Scan for the cell matching the given text and deliver its [x, y] coordinate at center. 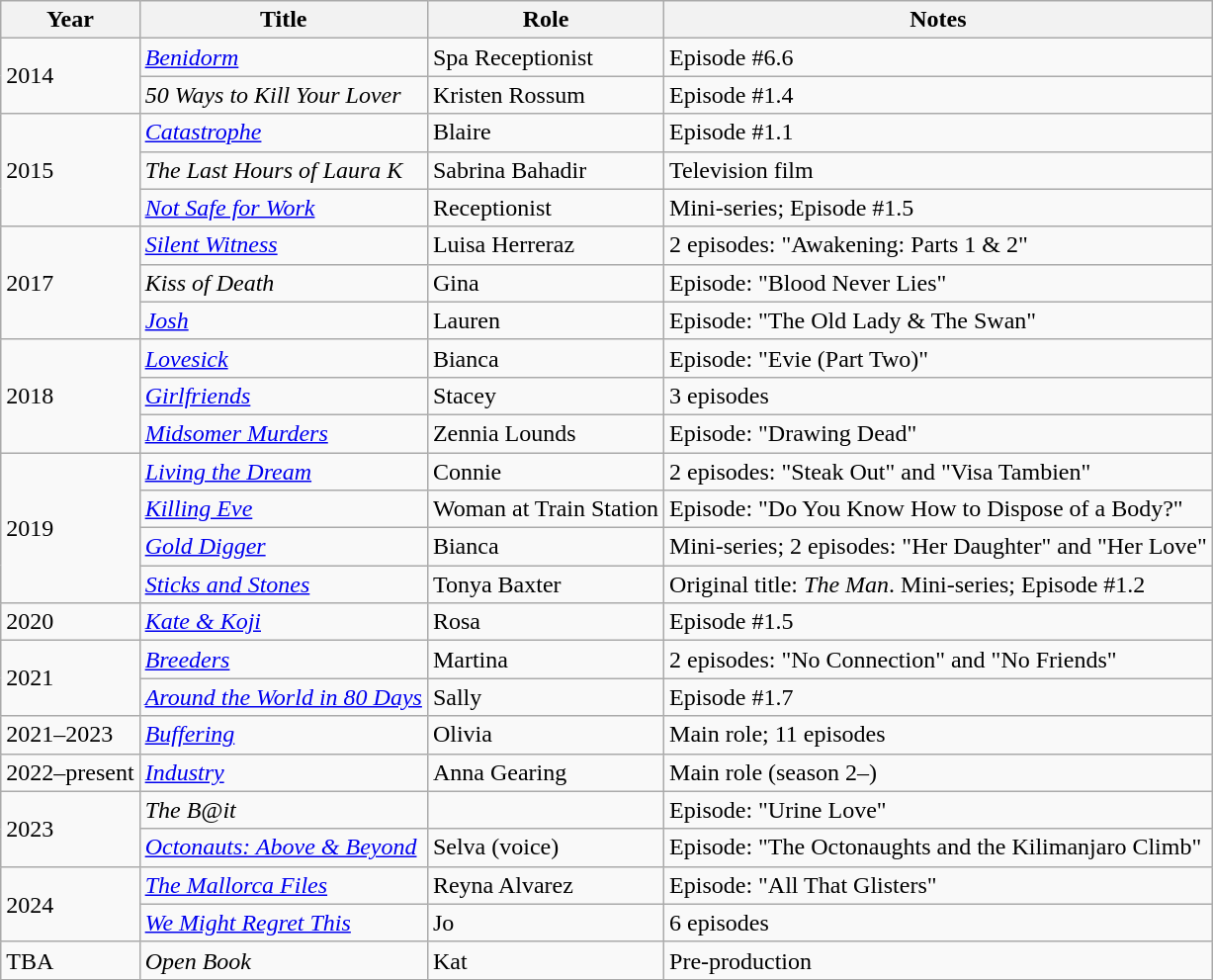
Rosa [546, 622]
Open Book [283, 960]
Tonya Baxter [546, 584]
Luisa Herreraz [546, 245]
The B@it [283, 810]
Kiss of Death [283, 283]
Episode: "Evie (Part Two)" [939, 358]
Pre-production [939, 960]
Kate & Koji [283, 622]
Kristen Rossum [546, 95]
Killing Eve [283, 509]
Television film [939, 170]
Episode: "Blood Never Lies" [939, 283]
Jo [546, 923]
2022–present [70, 772]
Episode: "Urine Love" [939, 810]
50 Ways to Kill Your Lover [283, 95]
2017 [70, 283]
Main role (season 2–) [939, 772]
Sabrina Bahadir [546, 170]
Blaire [546, 133]
Josh [283, 320]
TBA [70, 960]
Anna Gearing [546, 772]
6 episodes [939, 923]
Gold Digger [283, 547]
Around the World in 80 Days [283, 697]
Episode: "All That Glisters" [939, 885]
Octonauts: Above & Beyond [283, 847]
Episode #6.6 [939, 57]
Episode #1.5 [939, 622]
Receptionist [546, 208]
Episode: "Do You Know How to Dispose of a Body?" [939, 509]
Original title: The Man. Mini-series; Episode #1.2 [939, 584]
Reyna Alvarez [546, 885]
3 episodes [939, 396]
Connie [546, 472]
Living the Dream [283, 472]
2 episodes: "Steak Out" and "Visa Tambien" [939, 472]
Industry [283, 772]
Episode: "The Old Lady & The Swan" [939, 320]
2024 [70, 904]
Mini-series; 2 episodes: "Her Daughter" and "Her Love" [939, 547]
2 episodes: "No Connection" and "No Friends" [939, 660]
2018 [70, 396]
Year [70, 20]
Kat [546, 960]
2019 [70, 528]
Role [546, 20]
Episode: "The Octonaughts and the Kilimanjaro Climb" [939, 847]
Sticks and Stones [283, 584]
Girlfriends [283, 396]
The Last Hours of Laura K [283, 170]
Benidorm [283, 57]
Sally [546, 697]
Spa Receptionist [546, 57]
We Might Regret This [283, 923]
Lauren [546, 320]
Selva (voice) [546, 847]
Olivia [546, 735]
2021 [70, 678]
Woman at Train Station [546, 509]
Buffering [283, 735]
Title [283, 20]
Mini-series; Episode #1.5 [939, 208]
Episode: "Drawing Dead" [939, 433]
Episode #1.1 [939, 133]
Notes [939, 20]
Stacey [546, 396]
Episode #1.4 [939, 95]
Breeders [283, 660]
Silent Witness [283, 245]
Zennia Lounds [546, 433]
2020 [70, 622]
Martina [546, 660]
2014 [70, 76]
The Mallorca Files [283, 885]
2023 [70, 829]
Lovesick [283, 358]
2015 [70, 170]
Main role; 11 episodes [939, 735]
Gina [546, 283]
Midsomer Murders [283, 433]
Episode #1.7 [939, 697]
2 episodes: "Awakening: Parts 1 & 2" [939, 245]
Catastrophe [283, 133]
2021–2023 [70, 735]
Not Safe for Work [283, 208]
